For the text-containing cell, return its midpoint in [x, y] coordinate format. 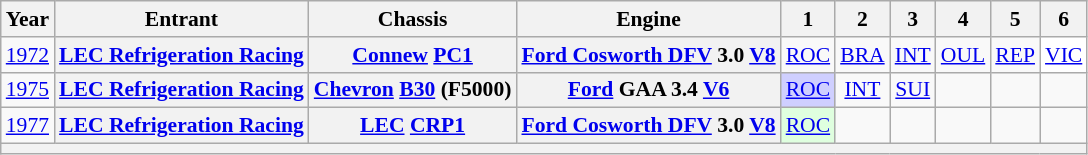
SUI [913, 90]
Ford GAA 3.4 V6 [648, 90]
3 [913, 19]
2 [862, 19]
1972 [28, 55]
LEC CRP1 [413, 126]
Engine [648, 19]
REP [1015, 55]
VIC [1064, 55]
1977 [28, 126]
5 [1015, 19]
1975 [28, 90]
4 [963, 19]
Year [28, 19]
Entrant [182, 19]
Chassis [413, 19]
Chevron B30 (F5000) [413, 90]
BRA [862, 55]
6 [1064, 19]
OUL [963, 55]
1 [808, 19]
Connew PC1 [413, 55]
